Detect which cell encompasses the target text, then output its [x, y] center coordinate. 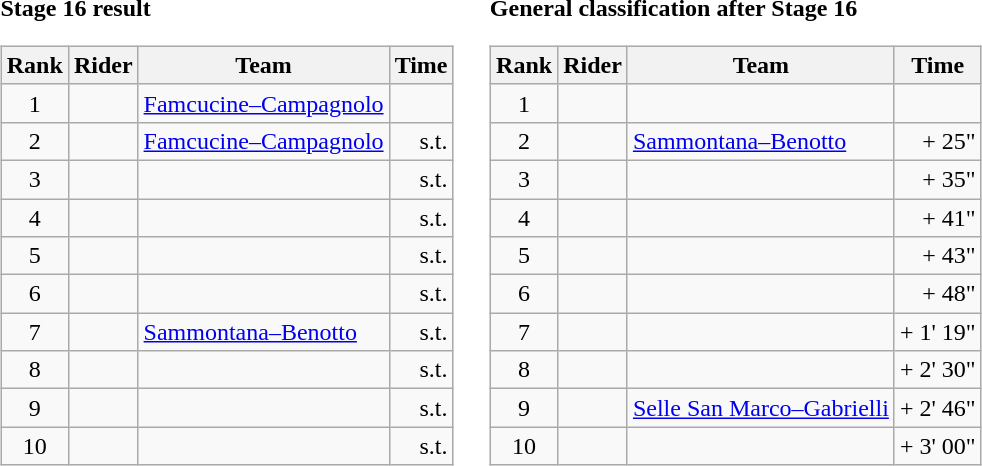
+ 48" [938, 294]
+ 43" [938, 256]
Selle San Marco–Gabrielli [760, 408]
+ 3' 00" [938, 446]
+ 1' 19" [938, 332]
+ 41" [938, 217]
+ 35" [938, 179]
+ 25" [938, 141]
+ 2' 30" [938, 370]
+ 2' 46" [938, 408]
